For the text-containing cell, return its midpoint in [X, Y] coordinate format. 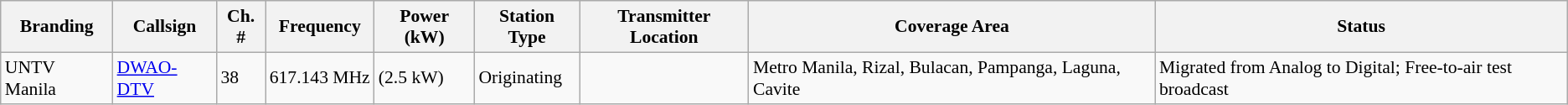
Coverage Area [952, 27]
617.143 MHz [320, 77]
Transmitter Location [664, 27]
Originating [526, 77]
38 [240, 77]
Migrated from Analog to Digital; Free-to-air test broadcast [1361, 77]
Branding [57, 27]
DWAO-DTV [165, 77]
Status [1361, 27]
Metro Manila, Rizal, Bulacan, Pampanga, Laguna, Cavite [952, 77]
Callsign [165, 27]
Ch. # [240, 27]
UNTV Manila [57, 77]
Frequency [320, 27]
(2.5 kW) [425, 77]
Station Type [526, 27]
Power (kW) [425, 27]
